Determine the [X, Y] coordinate at the center of the cell enclosing the given text.  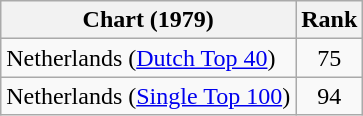
Netherlands (Dutch Top 40) [148, 58]
Chart (1979) [148, 20]
94 [330, 96]
Netherlands (Single Top 100) [148, 96]
75 [330, 58]
Rank [330, 20]
